Identify which cell holds the provided text, then report its [X, Y] central coordinate. 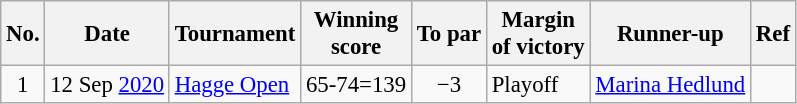
12 Sep 2020 [107, 85]
Marina Hedlund [670, 85]
Winningscore [356, 34]
To par [448, 34]
Ref [774, 34]
No. [23, 34]
Playoff [538, 85]
Date [107, 34]
1 [23, 85]
Marginof victory [538, 34]
−3 [448, 85]
Hagge Open [234, 85]
Tournament [234, 34]
Runner-up [670, 34]
65-74=139 [356, 85]
